Provide the (x, y) coordinate of the cell's center where the given text is located.  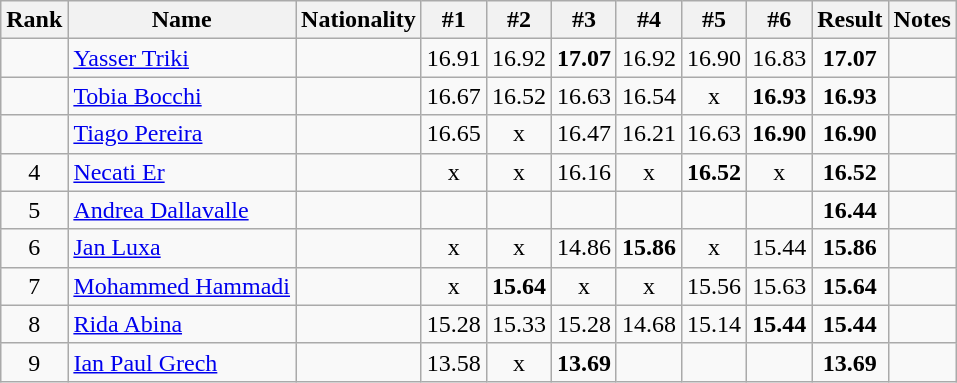
16.65 (454, 134)
7 (34, 286)
16.83 (780, 58)
8 (34, 324)
16.21 (648, 134)
15.33 (518, 324)
Rank (34, 20)
#5 (714, 20)
Tobia Bocchi (182, 96)
#1 (454, 20)
16.16 (584, 172)
6 (34, 248)
Notes (922, 20)
14.68 (648, 324)
#6 (780, 20)
16.91 (454, 58)
14.86 (584, 248)
5 (34, 210)
15.56 (714, 286)
Nationality (359, 20)
Mohammed Hammadi (182, 286)
Ian Paul Grech (182, 362)
Jan Luxa (182, 248)
Result (850, 20)
4 (34, 172)
15.14 (714, 324)
Yasser Triki (182, 58)
#2 (518, 20)
#4 (648, 20)
Tiago Pereira (182, 134)
16.54 (648, 96)
15.63 (780, 286)
16.47 (584, 134)
16.44 (850, 210)
9 (34, 362)
Rida Abina (182, 324)
Andrea Dallavalle (182, 210)
13.58 (454, 362)
Name (182, 20)
#3 (584, 20)
16.67 (454, 96)
Necati Er (182, 172)
